Provide the [X, Y] coordinate of the cell's center where the given text is located.  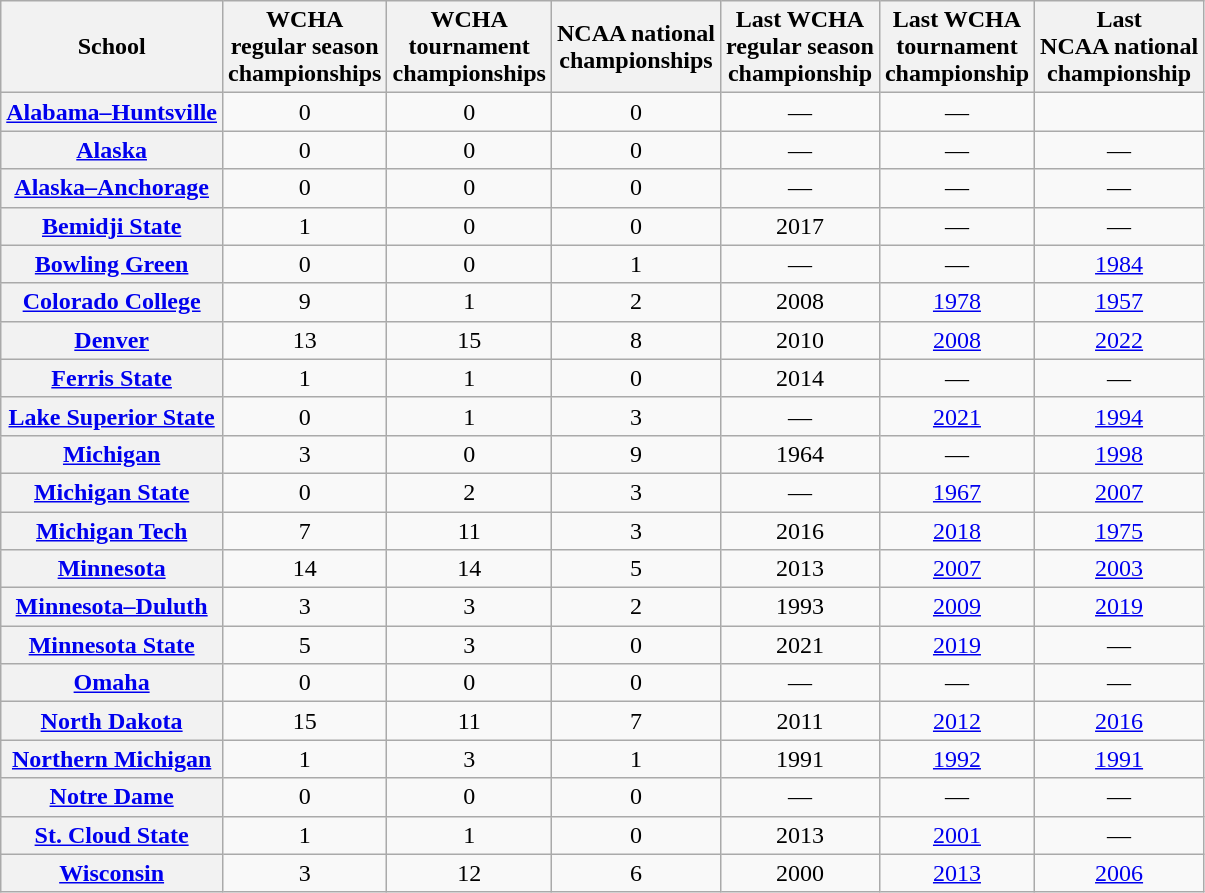
Lake Superior State [112, 416]
Alabama–Huntsville [112, 112]
Denver [112, 340]
1994 [1120, 416]
Last WCHAregular seasonchampionship [800, 47]
2012 [956, 721]
Bemidji State [112, 226]
Minnesota [112, 569]
Michigan [112, 454]
Wisconsin [112, 873]
St. Cloud State [112, 835]
6 [636, 873]
WCHAtournament championships [469, 47]
1984 [1120, 264]
School [112, 47]
2017 [800, 226]
1978 [956, 302]
1957 [1120, 302]
1975 [1120, 531]
1998 [1120, 454]
Ferris State [112, 378]
2014 [800, 378]
2018 [956, 531]
Minnesota–Duluth [112, 607]
2000 [800, 873]
2022 [1120, 340]
Michigan State [112, 492]
2009 [956, 607]
North Dakota [112, 721]
1967 [956, 492]
Bowling Green [112, 264]
1992 [956, 759]
2006 [1120, 873]
Northern Michigan [112, 759]
LastNCAA nationalchampionship [1120, 47]
WCHAregular seasonchampionships [305, 47]
8 [636, 340]
Alaska–Anchorage [112, 188]
Michigan Tech [112, 531]
12 [469, 873]
Last WCHAtournamentchampionship [956, 47]
1993 [800, 607]
2001 [956, 835]
Colorado College [112, 302]
Omaha [112, 683]
2011 [800, 721]
Minnesota State [112, 645]
1964 [800, 454]
2003 [1120, 569]
2010 [800, 340]
NCAA nationalchampionships [636, 47]
13 [305, 340]
Alaska [112, 150]
Notre Dame [112, 797]
